For the text-containing cell, return its midpoint in [X, Y] coordinate format. 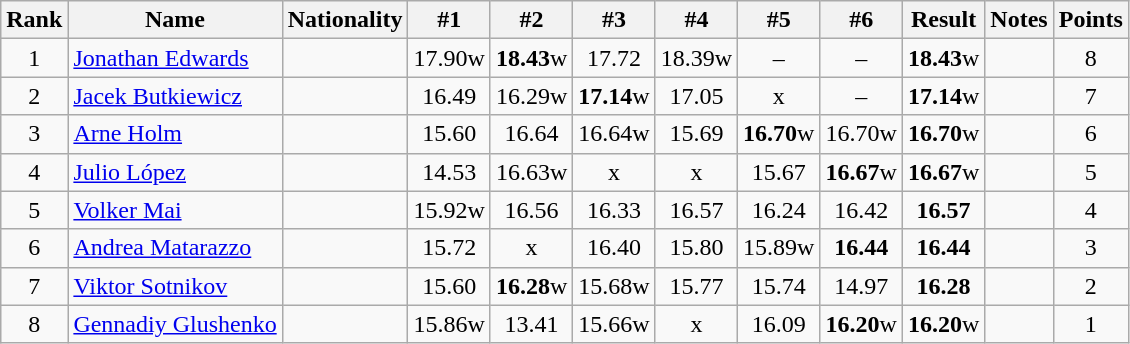
14.53 [449, 172]
Nationality [345, 20]
16.33 [614, 210]
16.28w [531, 286]
Arne Holm [175, 134]
15.77 [696, 286]
17.72 [614, 58]
Result [943, 20]
Name [175, 20]
15.68w [614, 286]
15.67 [779, 172]
16.40 [614, 248]
15.80 [696, 248]
Volker Mai [175, 210]
Notes [1019, 20]
13.41 [531, 324]
16.63w [531, 172]
15.86w [449, 324]
#6 [861, 20]
Jonathan Edwards [175, 58]
16.64 [531, 134]
Julio López [175, 172]
15.89w [779, 248]
16.49 [449, 96]
#4 [696, 20]
16.64w [614, 134]
18.39w [696, 58]
15.66w [614, 324]
Rank [34, 20]
#5 [779, 20]
15.69 [696, 134]
#3 [614, 20]
16.09 [779, 324]
16.42 [861, 210]
#1 [449, 20]
#2 [531, 20]
15.72 [449, 248]
16.29w [531, 96]
16.28 [943, 286]
16.24 [779, 210]
Gennadiy Glushenko [175, 324]
15.92w [449, 210]
17.05 [696, 96]
17.90w [449, 58]
Viktor Sotnikov [175, 286]
Jacek Butkiewicz [175, 96]
Andrea Matarazzo [175, 248]
14.97 [861, 286]
Points [1090, 20]
15.74 [779, 286]
16.56 [531, 210]
